Pinpoint the cell where the given text exists, returning its [X, Y] midpoint coordinate. 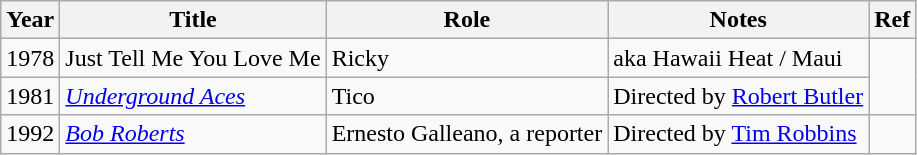
aka Hawaii Heat / Maui [738, 58]
1992 [30, 134]
Title [193, 20]
Ricky [467, 58]
Ernesto Galleano, a reporter [467, 134]
Ref [892, 20]
Year [30, 20]
1981 [30, 96]
Just Tell Me You Love Me [193, 58]
Tico [467, 96]
Notes [738, 20]
1978 [30, 58]
Underground Aces [193, 96]
Directed by Robert Butler [738, 96]
Bob Roberts [193, 134]
Role [467, 20]
Directed by Tim Robbins [738, 134]
